Provide the [X, Y] coordinate of the cell's center where the given text is located.  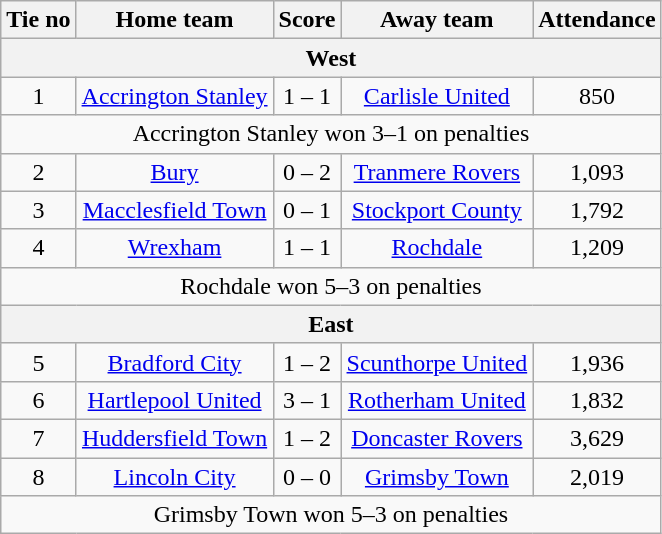
Wrexham [174, 248]
3 [38, 210]
Tie no [38, 20]
3 – 1 [307, 400]
6 [38, 400]
Stockport County [437, 210]
Away team [437, 20]
Tranmere Rovers [437, 172]
Bradford City [174, 362]
Carlisle United [437, 96]
Home team [174, 20]
0 – 2 [307, 172]
Rotherham United [437, 400]
Doncaster Rovers [437, 438]
1 [38, 96]
Rochdale won 5–3 on penalties [331, 286]
8 [38, 477]
Attendance [597, 20]
Lincoln City [174, 477]
Bury [174, 172]
East [331, 324]
0 – 1 [307, 210]
1,792 [597, 210]
1,209 [597, 248]
1,936 [597, 362]
2 [38, 172]
Score [307, 20]
Macclesfield Town [174, 210]
Scunthorpe United [437, 362]
Rochdale [437, 248]
1,093 [597, 172]
Grimsby Town won 5–3 on penalties [331, 515]
Grimsby Town [437, 477]
2,019 [597, 477]
0 – 0 [307, 477]
1,832 [597, 400]
5 [38, 362]
Accrington Stanley won 3–1 on penalties [331, 134]
Huddersfield Town [174, 438]
850 [597, 96]
Hartlepool United [174, 400]
7 [38, 438]
West [331, 58]
3,629 [597, 438]
Accrington Stanley [174, 96]
4 [38, 248]
